Return [x, y] of the center of cell containing provided text 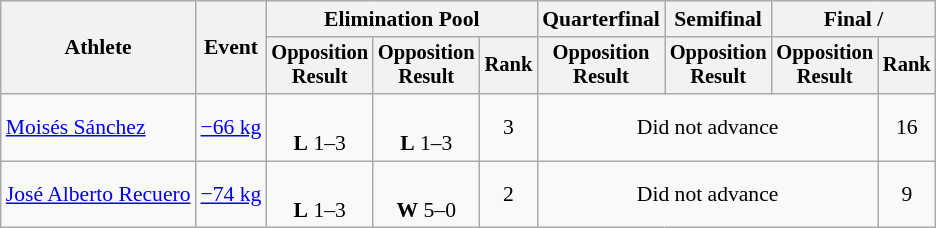
9 [907, 194]
Event [232, 48]
José Alberto Recuero [98, 194]
−74 kg [232, 194]
−66 kg [232, 128]
2 [509, 194]
Semifinal [718, 19]
3 [509, 128]
Athlete [98, 48]
16 [907, 128]
W 5–0 [426, 194]
Moisés Sánchez [98, 128]
Quarterfinal [601, 19]
Elimination Pool [402, 19]
Final / [853, 19]
